Pinpoint the cell where the given text exists, returning its (X, Y) midpoint coordinate. 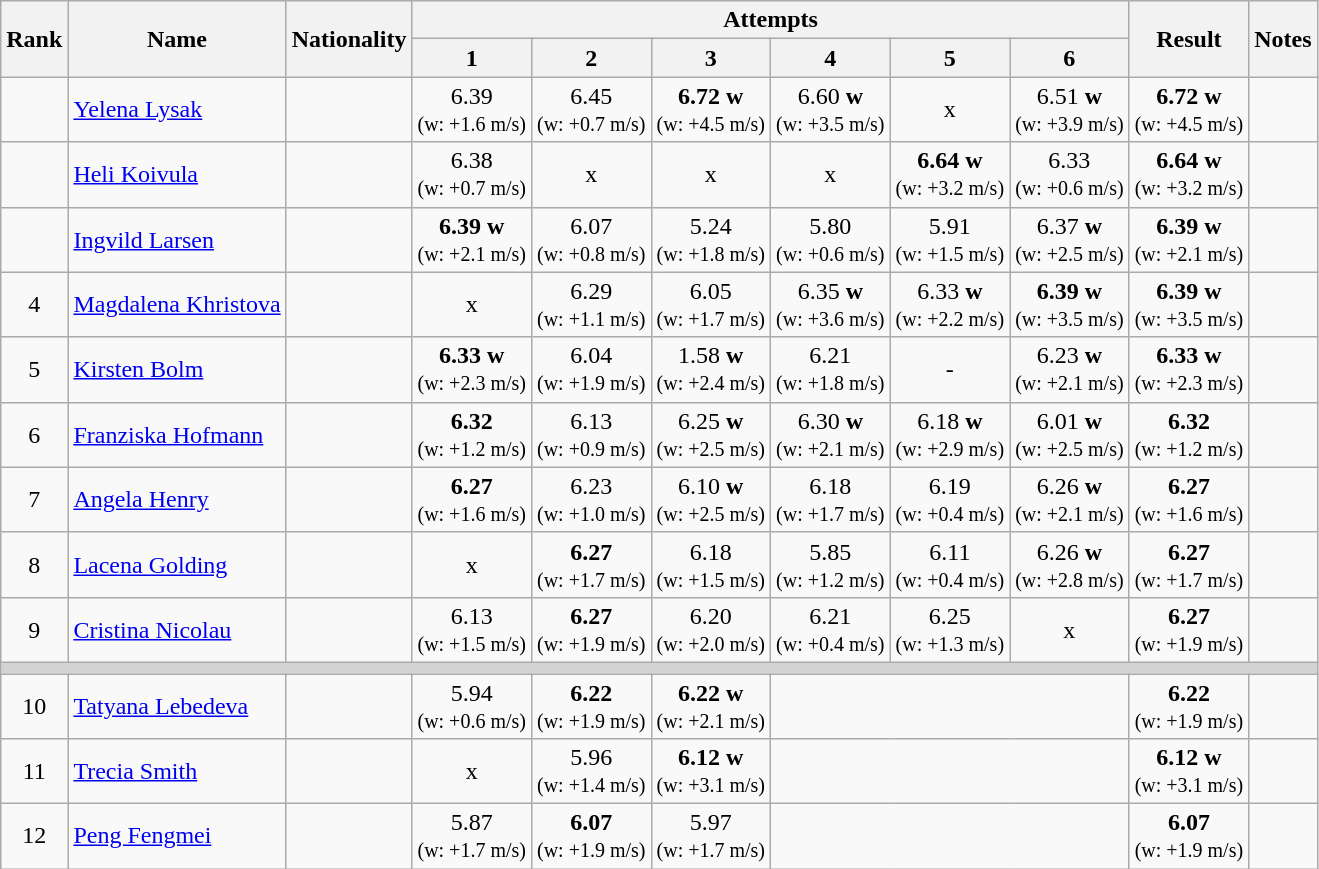
Cristina Nicolau (177, 630)
6.18 w (w: +2.9 m/s) (950, 434)
6.10 w (w: +2.5 m/s) (711, 500)
6.30 w (w: +2.1 m/s) (831, 434)
6.45(w: +0.7 m/s) (591, 110)
6.21(w: +0.4 m/s) (831, 630)
Ingvild Larsen (177, 240)
6.38(w: +0.7 m/s) (472, 174)
Lacena Golding (177, 564)
6.26 w (w: +2.8 m/s) (1070, 564)
6.33 w (w: +2.2 m/s) (950, 304)
5.24(w: +1.8 m/s) (711, 240)
6.18(w: +1.5 m/s) (711, 564)
Rank (34, 39)
5.97(w: +1.7 m/s) (711, 836)
6.11(w: +0.4 m/s) (950, 564)
6.25(w: +1.3 m/s) (950, 630)
6.27 (w: +1.7 m/s) (1189, 564)
6.22(w: +1.9 m/s) (591, 706)
1.58 w (w: +2.4 m/s) (711, 370)
6.21(w: +1.8 m/s) (831, 370)
Trecia Smith (177, 772)
12 (34, 836)
6.07 (w: +1.9 m/s) (1189, 836)
Yelena Lysak (177, 110)
Peng Fengmei (177, 836)
Attempts (770, 20)
6.13(w: +1.5 m/s) (472, 630)
6.27 (w: +1.9 m/s) (1189, 630)
5.85(w: +1.2 m/s) (831, 564)
6.22 w (w: +2.1 m/s) (711, 706)
6.32 (w: +1.2 m/s) (1189, 434)
6.18(w: +1.7 m/s) (831, 500)
5.87(w: +1.7 m/s) (472, 836)
8 (34, 564)
6.20(w: +2.0 m/s) (711, 630)
6.01 w (w: +2.5 m/s) (1070, 434)
6.39(w: +1.6 m/s) (472, 110)
6.37 w (w: +2.5 m/s) (1070, 240)
1 (472, 58)
11 (34, 772)
- (950, 370)
6.23(w: +1.0 m/s) (591, 500)
Magdalena Khristova (177, 304)
6.26 w (w: +2.1 m/s) (1070, 500)
5.91(w: +1.5 m/s) (950, 240)
Nationality (349, 39)
Tatyana Lebedeva (177, 706)
6.04(w: +1.9 m/s) (591, 370)
6.22 (w: +1.9 m/s) (1189, 706)
6.25 w (w: +2.5 m/s) (711, 434)
Name (177, 39)
2 (591, 58)
3 (711, 58)
5.80(w: +0.6 m/s) (831, 240)
6.13(w: +0.9 m/s) (591, 434)
6.29(w: +1.1 m/s) (591, 304)
Result (1189, 39)
Franziska Hofmann (177, 434)
6.07(w: +0.8 m/s) (591, 240)
6.05(w: +1.7 m/s) (711, 304)
6.27(w: +1.9 m/s) (591, 630)
Angela Henry (177, 500)
6.60 w (w: +3.5 m/s) (831, 110)
Notes (1283, 39)
7 (34, 500)
6.19(w: +0.4 m/s) (950, 500)
6.27(w: +1.7 m/s) (591, 564)
6.32(w: +1.2 m/s) (472, 434)
9 (34, 630)
6.23 w (w: +2.1 m/s) (1070, 370)
10 (34, 706)
6.27 (w: +1.6 m/s) (1189, 500)
5.96(w: +1.4 m/s) (591, 772)
6.07(w: +1.9 m/s) (591, 836)
Heli Koivula (177, 174)
5.94(w: +0.6 m/s) (472, 706)
6.27(w: +1.6 m/s) (472, 500)
Kirsten Bolm (177, 370)
6.35 w (w: +3.6 m/s) (831, 304)
6.33(w: +0.6 m/s) (1070, 174)
6.51 w (w: +3.9 m/s) (1070, 110)
